For the text-containing cell, return its midpoint in (x, y) coordinate format. 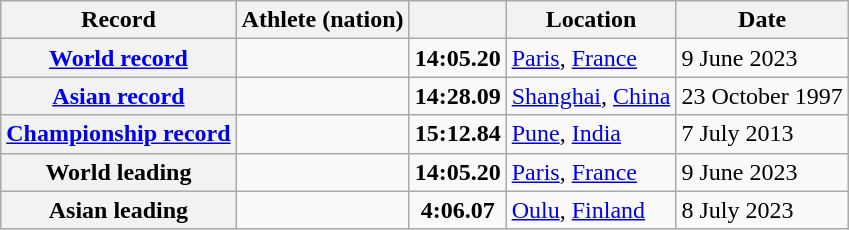
8 July 2023 (762, 210)
Athlete (nation) (322, 20)
Asian record (118, 96)
Shanghai, China (591, 96)
4:06.07 (458, 210)
14:28.09 (458, 96)
Date (762, 20)
Record (118, 20)
Pune, India (591, 134)
World leading (118, 172)
World record (118, 58)
Championship record (118, 134)
Oulu, Finland (591, 210)
23 October 1997 (762, 96)
Asian leading (118, 210)
7 July 2013 (762, 134)
15:12.84 (458, 134)
Location (591, 20)
